Determine the [X, Y] coordinate at the center of the cell enclosing the given text.  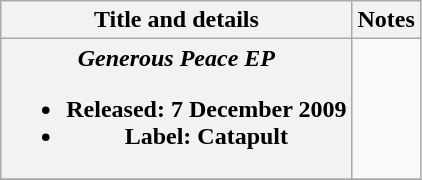
Notes [386, 20]
Title and details [176, 20]
Generous Peace EPReleased: 7 December 2009Label: Catapult [176, 109]
